Pinpoint the cell where the given text exists, returning its (X, Y) midpoint coordinate. 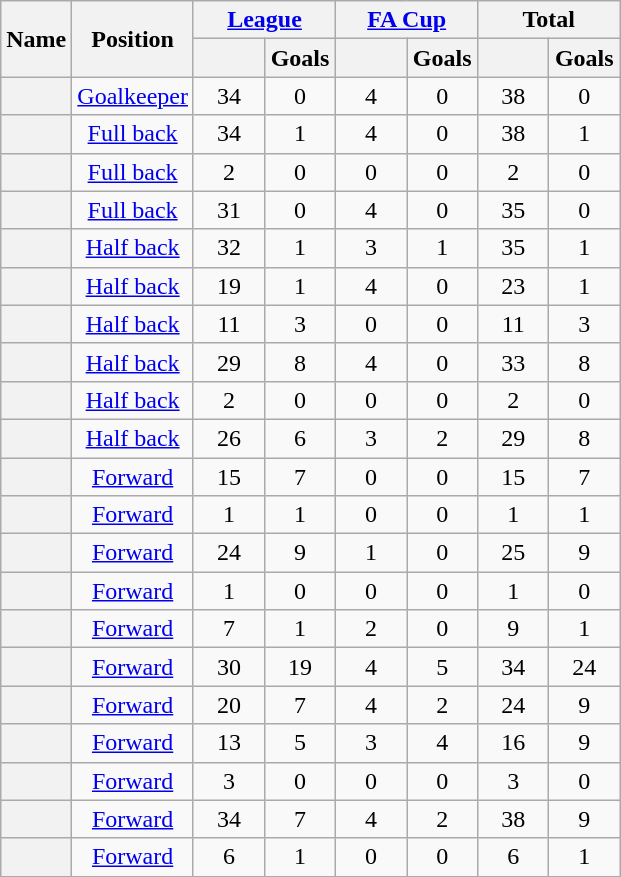
20 (228, 705)
30 (228, 667)
32 (228, 248)
League (264, 20)
33 (514, 362)
23 (514, 286)
13 (228, 743)
31 (228, 210)
26 (228, 438)
FA Cup (407, 20)
Goalkeeper (133, 96)
16 (514, 743)
Name (36, 39)
Position (133, 39)
25 (514, 553)
Total (549, 20)
